Return the (x, y) coordinate for the center point of the cell that contains the specified text.  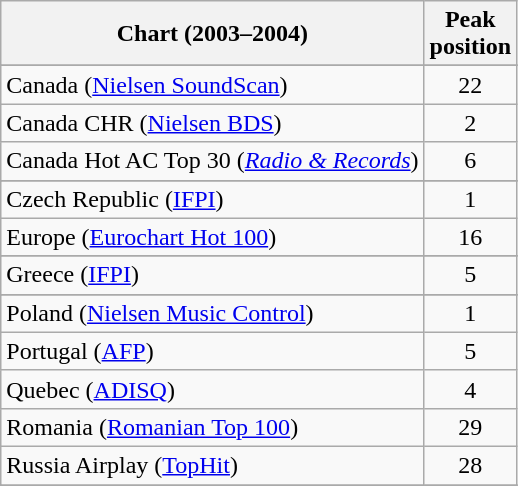
2 (470, 123)
Portugal (AFP) (212, 351)
Canada CHR (Nielsen BDS) (212, 123)
Canada Hot AC Top 30 (Radio & Records) (212, 161)
Canada (Nielsen SoundScan) (212, 85)
Peakposition (470, 34)
16 (470, 237)
Czech Republic (IFPI) (212, 199)
Greece (IFPI) (212, 275)
Quebec (ADISQ) (212, 389)
Chart (2003–2004) (212, 34)
4 (470, 389)
Europe (Eurochart Hot 100) (212, 237)
29 (470, 427)
Poland (Nielsen Music Control) (212, 313)
28 (470, 465)
22 (470, 85)
6 (470, 161)
Romania (Romanian Top 100) (212, 427)
Russia Airplay (TopHit) (212, 465)
